Extract the (x, y) coordinate from the center of the cell holding the provided text.  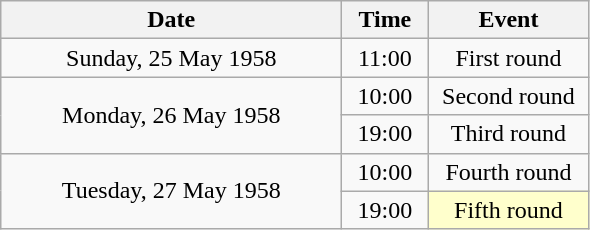
Fourth round (508, 172)
Tuesday, 27 May 1958 (172, 191)
Second round (508, 96)
First round (508, 58)
Fifth round (508, 210)
Third round (508, 134)
Sunday, 25 May 1958 (172, 58)
Event (508, 20)
Time (385, 20)
Date (172, 20)
11:00 (385, 58)
Monday, 26 May 1958 (172, 115)
